Return the [x, y] coordinate for the center point of the cell that contains the specified text.  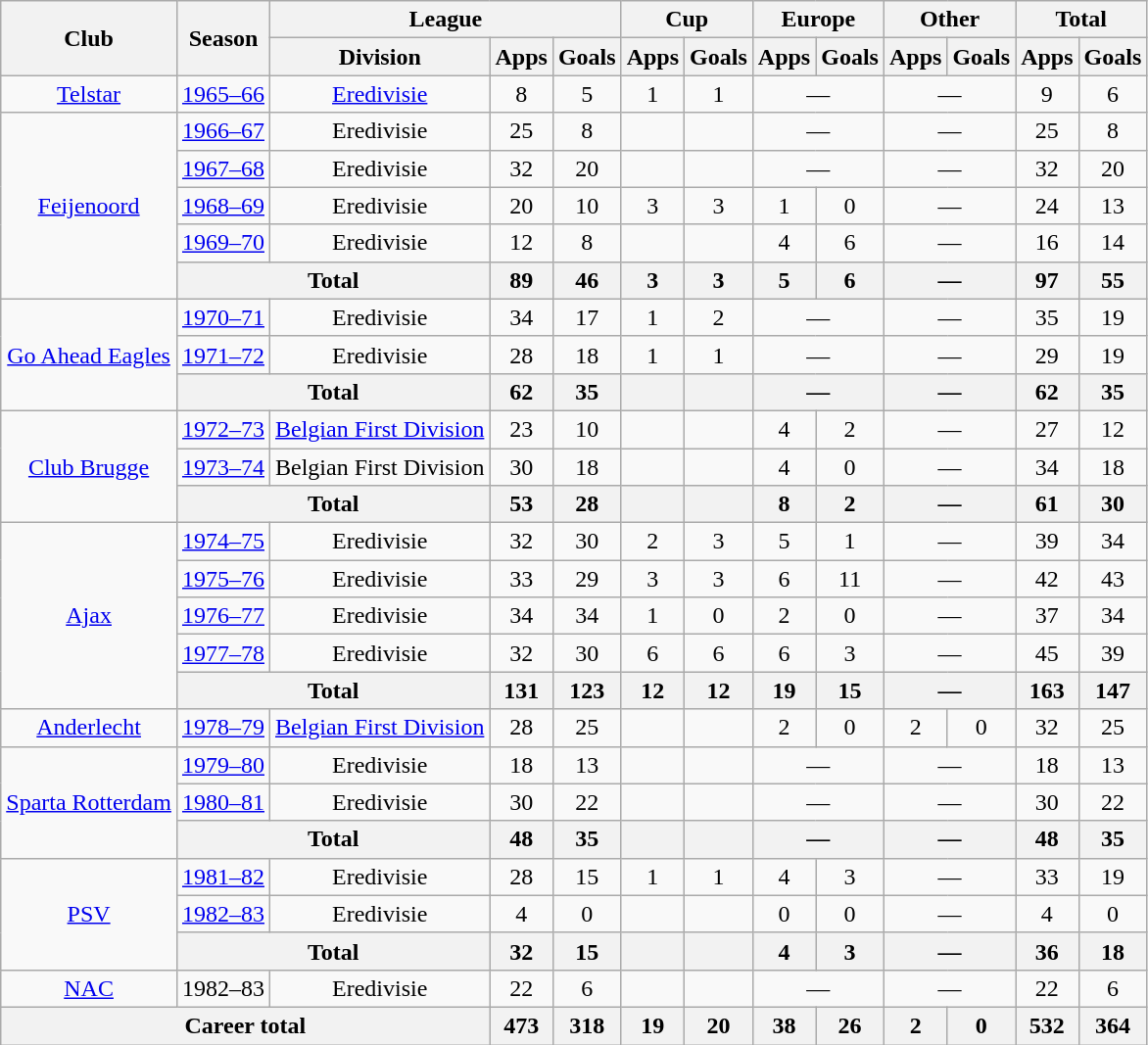
131 [521, 690]
43 [1113, 579]
1973–74 [223, 467]
17 [587, 317]
123 [587, 690]
27 [1047, 429]
Anderlecht [89, 728]
1975–76 [223, 579]
Club Brugge [89, 466]
1969–70 [223, 243]
45 [1047, 653]
League [447, 20]
PSV [89, 914]
Ajax [89, 616]
1980–81 [223, 802]
Club [89, 38]
1965–66 [223, 94]
1978–79 [223, 728]
46 [587, 280]
23 [521, 429]
16 [1047, 243]
1967–68 [223, 168]
318 [587, 1025]
1968–69 [223, 206]
38 [784, 1025]
1974–75 [223, 542]
Telstar [89, 94]
9 [1047, 94]
36 [1047, 951]
1976–77 [223, 616]
37 [1047, 616]
89 [521, 280]
473 [521, 1025]
42 [1047, 579]
Other [949, 20]
55 [1113, 280]
11 [850, 579]
24 [1047, 206]
Europe [818, 20]
1977–78 [223, 653]
61 [1047, 504]
Division [380, 57]
1972–73 [223, 429]
Feijenoord [89, 206]
53 [521, 504]
26 [850, 1025]
Season [223, 38]
147 [1113, 690]
1966–67 [223, 131]
NAC [89, 988]
1971–72 [223, 355]
364 [1113, 1025]
532 [1047, 1025]
Sparta Rotterdam [89, 802]
14 [1113, 243]
1979–80 [223, 765]
Career total [245, 1025]
1970–71 [223, 317]
1981–82 [223, 877]
97 [1047, 280]
163 [1047, 690]
Go Ahead Eagles [89, 355]
Cup [687, 20]
